Find where the given text appears and provide that cell's center as [X, Y] coordinate. 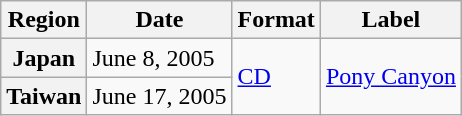
CD [276, 77]
June 17, 2005 [160, 96]
Label [390, 20]
Format [276, 20]
Date [160, 20]
Region [44, 20]
June 8, 2005 [160, 58]
Pony Canyon [390, 77]
Taiwan [44, 96]
Japan [44, 58]
